From the cell containing the given text, extract its center point as (x, y) coordinate. 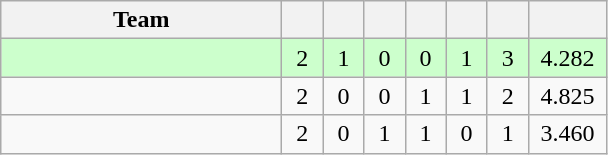
4.825 (568, 96)
4.282 (568, 58)
3 (508, 58)
Team (142, 20)
3.460 (568, 134)
